Search for the cell housing the specified text and yield its (X, Y) center coordinate. 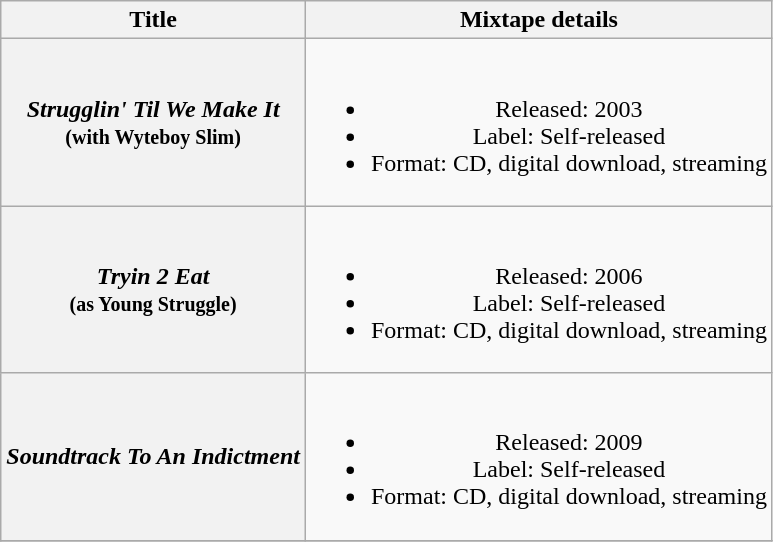
Released: 2006Label: Self-releasedFormat: CD, digital download, streaming (538, 290)
Strugglin' Til We Make It(with Wyteboy Slim) (154, 122)
Soundtrack To An Indictment (154, 456)
Tryin 2 Eat(as Young Struggle) (154, 290)
Released: 2009Label: Self-releasedFormat: CD, digital download, streaming (538, 456)
Released: 2003Label: Self-releasedFormat: CD, digital download, streaming (538, 122)
Title (154, 20)
Mixtape details (538, 20)
